Determine the (X, Y) coordinate at the center of the cell enclosing the given text.  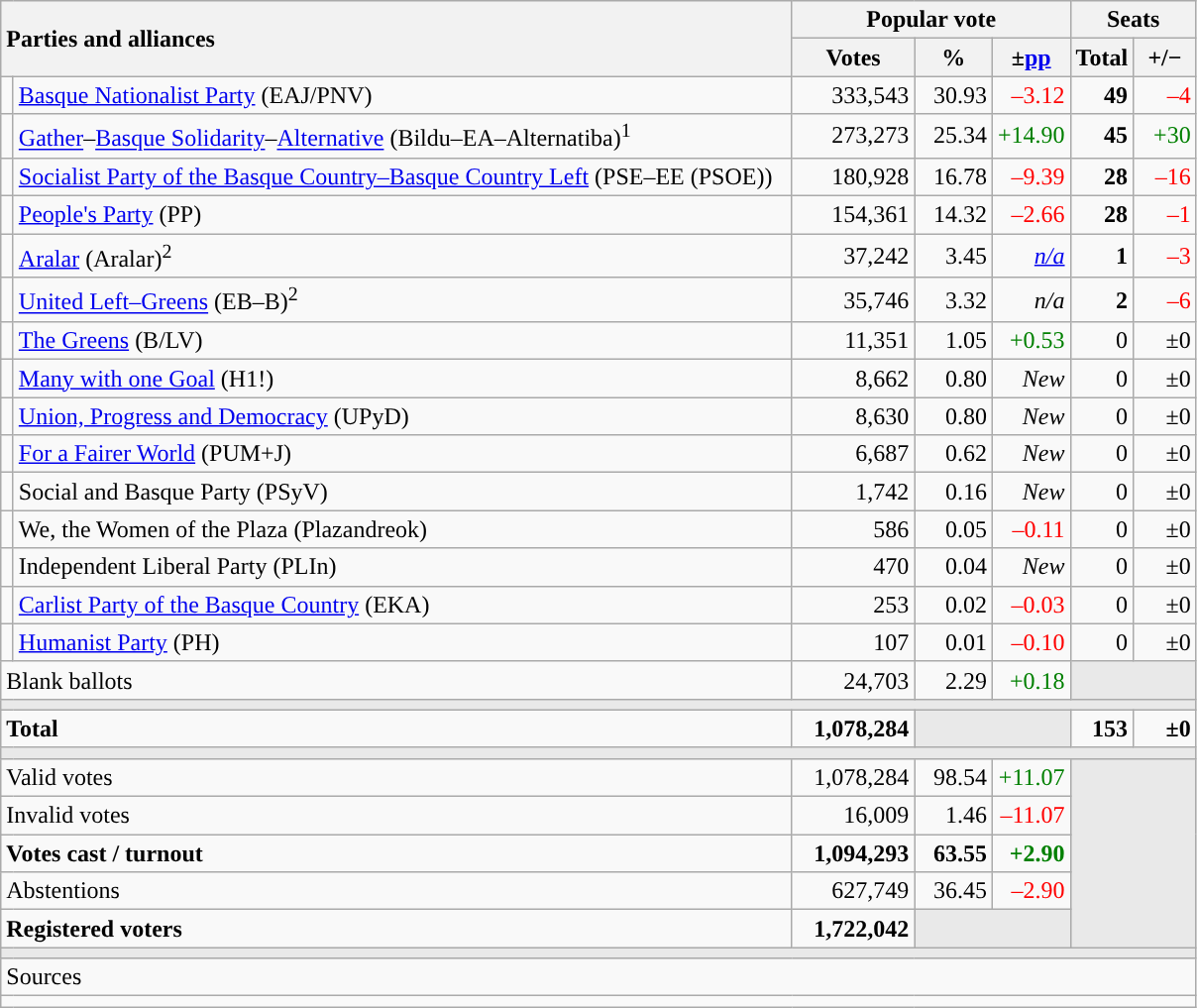
6,687 (853, 454)
154,361 (853, 215)
–2.90 (1031, 891)
+/− (1165, 57)
1,722,042 (853, 929)
11,351 (853, 341)
8,662 (853, 379)
1,742 (853, 492)
0.02 (953, 605)
586 (853, 529)
Abstentions (396, 891)
+11.07 (1031, 778)
Basque Nationalist Party (EAJ/PNV) (402, 95)
1.05 (953, 341)
Gather–Basque Solidarity–Alternative (Bildu–EA–Alternatiba)1 (402, 137)
–16 (1165, 176)
24,703 (853, 680)
49 (1102, 95)
333,543 (853, 95)
16.78 (953, 176)
Valid votes (396, 778)
0.05 (953, 529)
35,746 (853, 299)
1.46 (953, 816)
% (953, 57)
Votes cast / turnout (396, 853)
14.32 (953, 215)
–0.10 (1031, 642)
United Left–Greens (EB–B)2 (402, 299)
180,928 (853, 176)
+14.90 (1031, 137)
–11.07 (1031, 816)
470 (853, 567)
253 (853, 605)
For a Fairer World (PUM+J) (402, 454)
+0.53 (1031, 341)
We, the Women of the Plaza (Plazandreok) (402, 529)
–0.03 (1031, 605)
Aralar (Aralar)2 (402, 256)
36.45 (953, 891)
273,273 (853, 137)
Seats (1134, 20)
3.45 (953, 256)
–3.12 (1031, 95)
0.16 (953, 492)
Union, Progress and Democracy (UPyD) (402, 416)
Sources (598, 977)
153 (1102, 728)
Parties and alliances (396, 39)
16,009 (853, 816)
63.55 (953, 853)
45 (1102, 137)
Carlist Party of the Basque Country (EKA) (402, 605)
107 (853, 642)
Blank ballots (396, 680)
–1 (1165, 215)
98.54 (953, 778)
–3 (1165, 256)
37,242 (853, 256)
+0.18 (1031, 680)
1,094,293 (853, 853)
Many with one Goal (H1!) (402, 379)
25.34 (953, 137)
People's Party (PP) (402, 215)
+2.90 (1031, 853)
8,630 (853, 416)
Popular vote (931, 20)
627,749 (853, 891)
–9.39 (1031, 176)
2 (1102, 299)
–6 (1165, 299)
+30 (1165, 137)
–4 (1165, 95)
Socialist Party of the Basque Country–Basque Country Left (PSE–EE (PSOE)) (402, 176)
Independent Liberal Party (PLIn) (402, 567)
–2.66 (1031, 215)
Humanist Party (PH) (402, 642)
2.29 (953, 680)
0.04 (953, 567)
Social and Basque Party (PSyV) (402, 492)
Votes (853, 57)
3.32 (953, 299)
0.62 (953, 454)
30.93 (953, 95)
The Greens (B/LV) (402, 341)
Invalid votes (396, 816)
±pp (1031, 57)
–0.11 (1031, 529)
Registered voters (396, 929)
1 (1102, 256)
0.01 (953, 642)
